Determine the (x, y) coordinate at the center of the cell enclosing the given text.  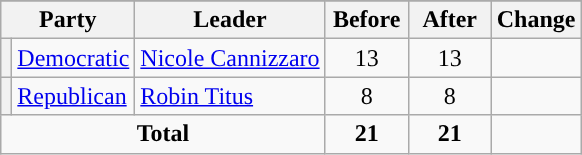
Democratic (74, 58)
After (450, 20)
Leader (230, 20)
Before (366, 20)
Republican (74, 96)
Nicole Cannizzaro (230, 58)
Change (536, 20)
Robin Titus (230, 96)
Party (68, 20)
Total (163, 134)
